From the cell containing the given text, extract its center point as (X, Y) coordinate. 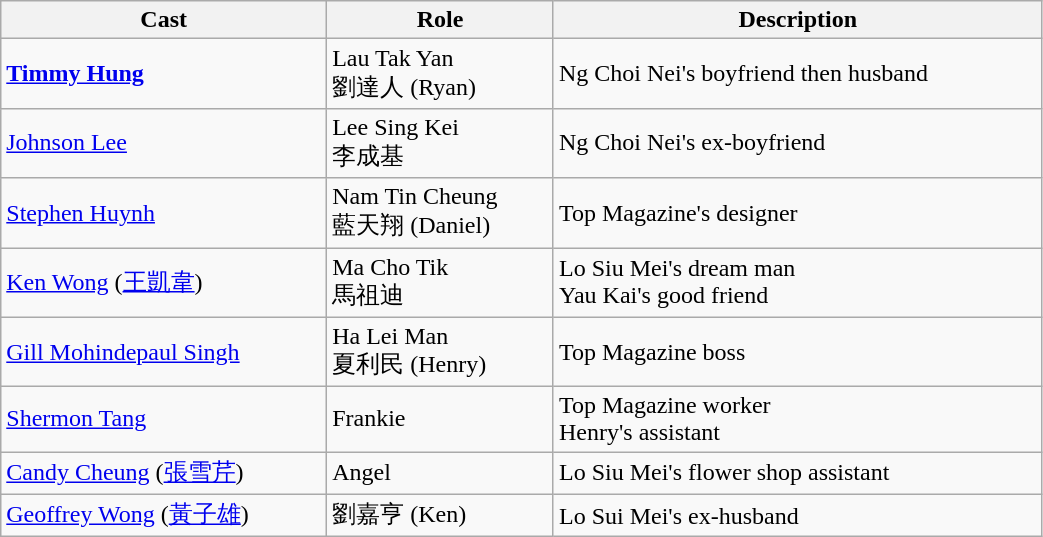
Cast (164, 20)
Ma Cho Tik 馬祖迪 (440, 283)
Description (798, 20)
Lo Siu Mei's dream man Yau Kai's good friend (798, 283)
Ng Choi Nei's boyfriend then husband (798, 74)
Top Magazine's designer (798, 213)
Lo Siu Mei's flower shop assistant (798, 474)
Ng Choi Nei's ex-boyfriend (798, 143)
Shermon Tang (164, 420)
劉嘉亨 (Ken) (440, 516)
Johnson Lee (164, 143)
Timmy Hung (164, 74)
Top Magazine boss (798, 352)
Angel (440, 474)
Lau Tak Yan 劉達人 (Ryan) (440, 74)
Candy Cheung (張雪芹) (164, 474)
Lo Sui Mei's ex-husband (798, 516)
Stephen Huynh (164, 213)
Frankie (440, 420)
Role (440, 20)
Ken Wong (王凱韋) (164, 283)
Top Magazine worker Henry's assistant (798, 420)
Geoffrey Wong (黃子雄) (164, 516)
Lee Sing Kei 李成基 (440, 143)
Ha Lei Man 夏利民 (Henry) (440, 352)
Nam Tin Cheung 藍天翔 (Daniel) (440, 213)
Gill Mohindepaul Singh (164, 352)
